Search for the cell housing the specified text and yield its (x, y) center coordinate. 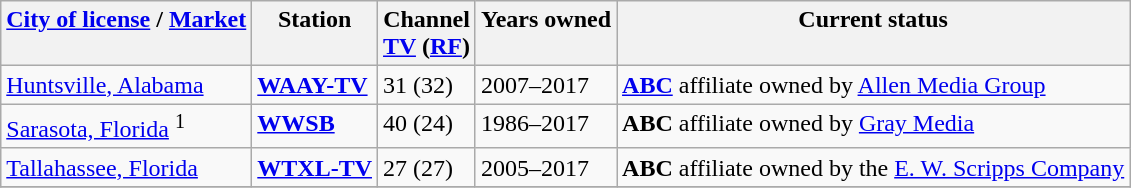
Station (315, 34)
2007–2017 (546, 85)
Current status (874, 34)
WAAY-TV (315, 85)
City of license / Market (126, 34)
ABC affiliate owned by Allen Media Group (874, 85)
27 (27) (427, 167)
31 (32) (427, 85)
2005–2017 (546, 167)
ABC affiliate owned by the E. W. Scripps Company (874, 167)
Tallahassee, Florida (126, 167)
WTXL-TV (315, 167)
Huntsville, Alabama (126, 85)
Sarasota, Florida 1 (126, 126)
ChannelTV (RF) (427, 34)
40 (24) (427, 126)
1986–2017 (546, 126)
Years owned (546, 34)
WWSB (315, 126)
ABC affiliate owned by Gray Media (874, 126)
